From the cell containing the given text, extract its center point as [x, y] coordinate. 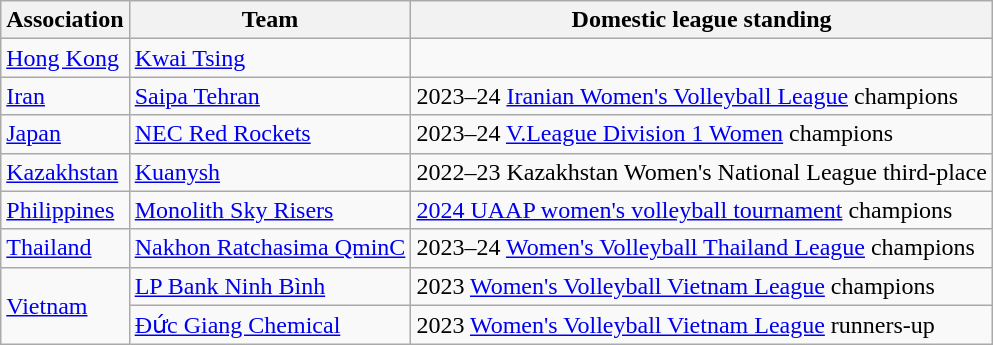
2023–24 Women's Volleyball Thailand League champions [702, 248]
Nakhon Ratchasima QminC [270, 248]
Hong Kong [65, 58]
Kuanysh [270, 172]
Thailand [65, 248]
Monolith Sky Risers [270, 210]
Association [65, 20]
NEC Red Rockets [270, 134]
Saipa Tehran [270, 96]
Iran [65, 96]
LP Bank Ninh Bình [270, 286]
Philippines [65, 210]
Kazakhstan [65, 172]
2023 Women's Volleyball Vietnam League champions [702, 286]
2022–23 Kazakhstan Women's National League third-place [702, 172]
Đức Giang Chemical [270, 325]
2023–24 Iranian Women's Volleyball League champions [702, 96]
2023–24 V.League Division 1 Women champions [702, 134]
2024 UAAP women's volleyball tournament champions [702, 210]
Kwai Tsing [270, 58]
Domestic league standing [702, 20]
Japan [65, 134]
Team [270, 20]
Vietnam [65, 306]
2023 Women's Volleyball Vietnam League runners-up [702, 325]
